Pinpoint the cell where the given text exists, returning its (X, Y) midpoint coordinate. 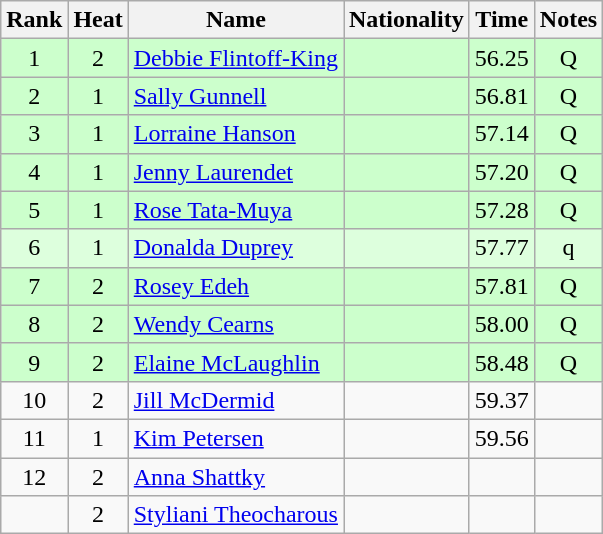
5 (34, 210)
Rosey Edeh (236, 286)
4 (34, 172)
57.28 (502, 210)
Rank (34, 20)
59.56 (502, 438)
57.14 (502, 134)
Debbie Flintoff-King (236, 58)
9 (34, 362)
11 (34, 438)
Rose Tata-Muya (236, 210)
Anna Shattky (236, 477)
58.48 (502, 362)
58.00 (502, 324)
12 (34, 477)
3 (34, 134)
Heat (98, 20)
10 (34, 400)
Kim Petersen (236, 438)
Elaine McLaughlin (236, 362)
8 (34, 324)
Sally Gunnell (236, 96)
Wendy Cearns (236, 324)
6 (34, 248)
7 (34, 286)
57.81 (502, 286)
57.77 (502, 248)
Time (502, 20)
Donalda Duprey (236, 248)
Name (236, 20)
q (568, 248)
Styliani Theocharous (236, 515)
Jill McDermid (236, 400)
Jenny Laurendet (236, 172)
Nationality (407, 20)
57.20 (502, 172)
59.37 (502, 400)
56.25 (502, 58)
56.81 (502, 96)
Lorraine Hanson (236, 134)
Notes (568, 20)
